Return (x, y) of the center of cell containing provided text 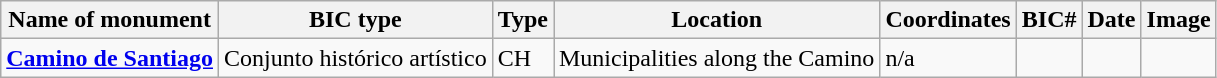
Municipalities along the Camino (717, 58)
n/a (948, 58)
Name of monument (110, 20)
Type (522, 20)
BIC type (356, 20)
Date (1112, 20)
BIC# (1049, 20)
Camino de Santiago (110, 58)
CH (522, 58)
Conjunto histórico artístico (356, 58)
Coordinates (948, 20)
Location (717, 20)
Image (1178, 20)
